Return the [X, Y] coordinate for the center point of the cell that contains the specified text.  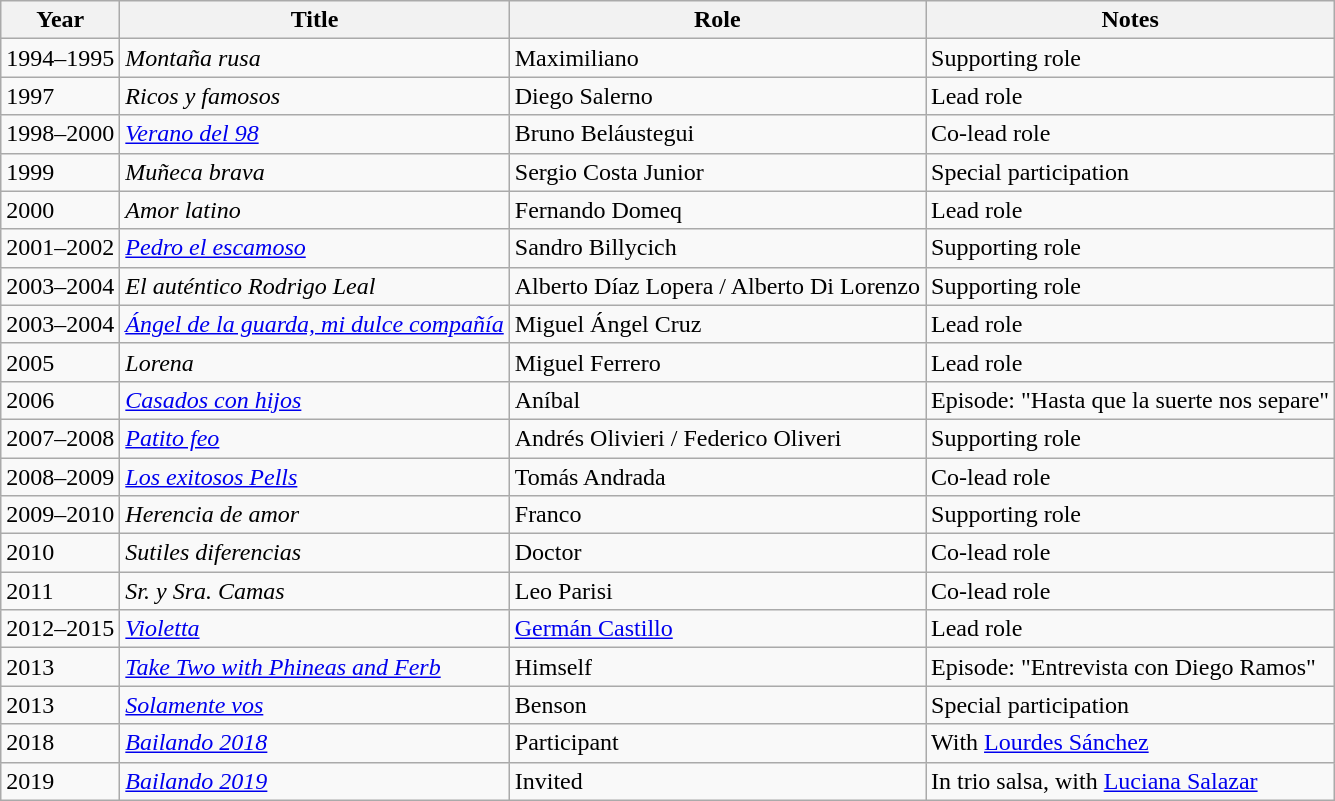
2010 [60, 553]
1999 [60, 172]
Maximiliano [717, 58]
Patito feo [314, 438]
Episode: "Entrevista con Diego Ramos" [1130, 667]
With Lourdes Sánchez [1130, 743]
Ángel de la guarda, mi dulce compañía [314, 324]
Lorena [314, 362]
Episode: "Hasta que la suerte nos separe" [1130, 400]
Franco [717, 515]
Notes [1130, 20]
1994–1995 [60, 58]
2005 [60, 362]
Doctor [717, 553]
Herencia de amor [314, 515]
2009–2010 [60, 515]
Sr. y Sra. Camas [314, 591]
Take Two with Phineas and Ferb [314, 667]
Bailando 2018 [314, 743]
Sutiles diferencias [314, 553]
2008–2009 [60, 477]
2006 [60, 400]
Aníbal [717, 400]
Miguel Ángel Cruz [717, 324]
1997 [60, 96]
Germán Castillo [717, 629]
Muñeca brava [314, 172]
In trio salsa, with Luciana Salazar [1130, 781]
Fernando Domeq [717, 210]
Andrés Olivieri / Federico Oliveri [717, 438]
Leo Parisi [717, 591]
2001–2002 [60, 248]
Miguel Ferrero [717, 362]
2018 [60, 743]
Year [60, 20]
Alberto Díaz Lopera / Alberto Di Lorenzo [717, 286]
Title [314, 20]
Pedro el escamoso [314, 248]
Benson [717, 705]
Participant [717, 743]
El auténtico Rodrigo Leal [314, 286]
2000 [60, 210]
Role [717, 20]
Himself [717, 667]
Invited [717, 781]
Diego Salerno [717, 96]
2012–2015 [60, 629]
Tomás Andrada [717, 477]
Amor latino [314, 210]
Casados con hijos [314, 400]
2011 [60, 591]
Bruno Beláustegui [717, 134]
Sergio Costa Junior [717, 172]
Verano del 98 [314, 134]
Los exitosos Pells [314, 477]
Sandro Billycich [717, 248]
2019 [60, 781]
1998–2000 [60, 134]
Violetta [314, 629]
2007–2008 [60, 438]
Bailando 2019 [314, 781]
Solamente vos [314, 705]
Montaña rusa [314, 58]
Ricos y famosos [314, 96]
